Pinpoint the cell where the given text exists, returning its (x, y) midpoint coordinate. 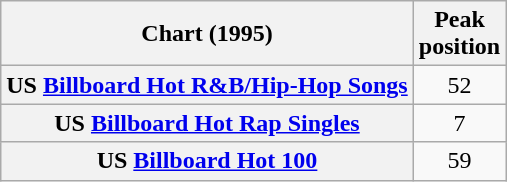
59 (459, 161)
US Billboard Hot 100 (207, 161)
7 (459, 123)
US Billboard Hot R&B/Hip-Hop Songs (207, 85)
Chart (1995) (207, 34)
52 (459, 85)
US Billboard Hot Rap Singles (207, 123)
Peakposition (459, 34)
